Find where the given text appears and provide that cell's center as (x, y) coordinate. 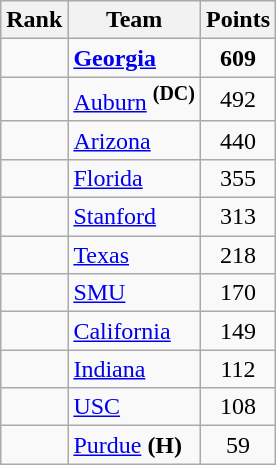
Texas (134, 255)
Rank (34, 20)
59 (238, 445)
Georgia (134, 58)
355 (238, 178)
170 (238, 293)
Arizona (134, 140)
218 (238, 255)
Florida (134, 178)
Points (238, 20)
Indiana (134, 369)
609 (238, 58)
112 (238, 369)
Purdue (H) (134, 445)
492 (238, 100)
SMU (134, 293)
108 (238, 407)
Stanford (134, 217)
Auburn (DC) (134, 100)
313 (238, 217)
USC (134, 407)
California (134, 331)
440 (238, 140)
149 (238, 331)
Team (134, 20)
